Return the (X, Y) coordinate for the center point of the cell that contains the specified text.  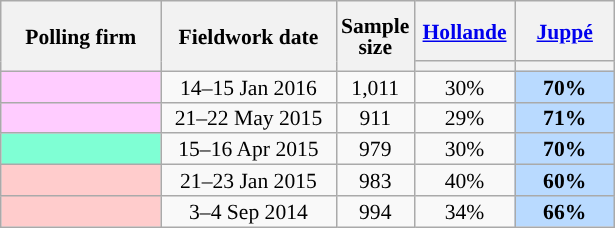
979 (375, 150)
983 (375, 180)
34% (464, 212)
Polling firm (81, 36)
3–4 Sep 2014 (248, 212)
Juppé (565, 31)
40% (464, 180)
29% (464, 118)
Fieldwork date (248, 36)
911 (375, 118)
15–16 Apr 2015 (248, 150)
71% (565, 118)
Hollande (464, 31)
1,011 (375, 86)
Samplesize (375, 36)
21–22 May 2015 (248, 118)
14–15 Jan 2016 (248, 86)
60% (565, 180)
21–23 Jan 2015 (248, 180)
66% (565, 212)
994 (375, 212)
